Extract the (x, y) coordinate from the center of the cell holding the provided text.  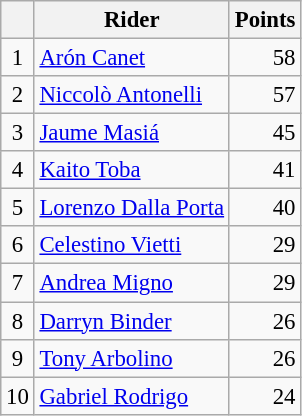
24 (264, 396)
Celestino Vietti (132, 245)
45 (264, 133)
7 (18, 283)
41 (264, 170)
10 (18, 396)
58 (264, 58)
Darryn Binder (132, 321)
57 (264, 95)
1 (18, 58)
8 (18, 321)
Rider (132, 20)
6 (18, 245)
3 (18, 133)
Gabriel Rodrigo (132, 396)
Arón Canet (132, 58)
Niccolò Antonelli (132, 95)
Andrea Migno (132, 283)
2 (18, 95)
5 (18, 208)
Tony Arbolino (132, 358)
4 (18, 170)
Kaito Toba (132, 170)
Points (264, 20)
Lorenzo Dalla Porta (132, 208)
40 (264, 208)
9 (18, 358)
Jaume Masiá (132, 133)
